Pinpoint the cell where the given text exists, returning its [X, Y] midpoint coordinate. 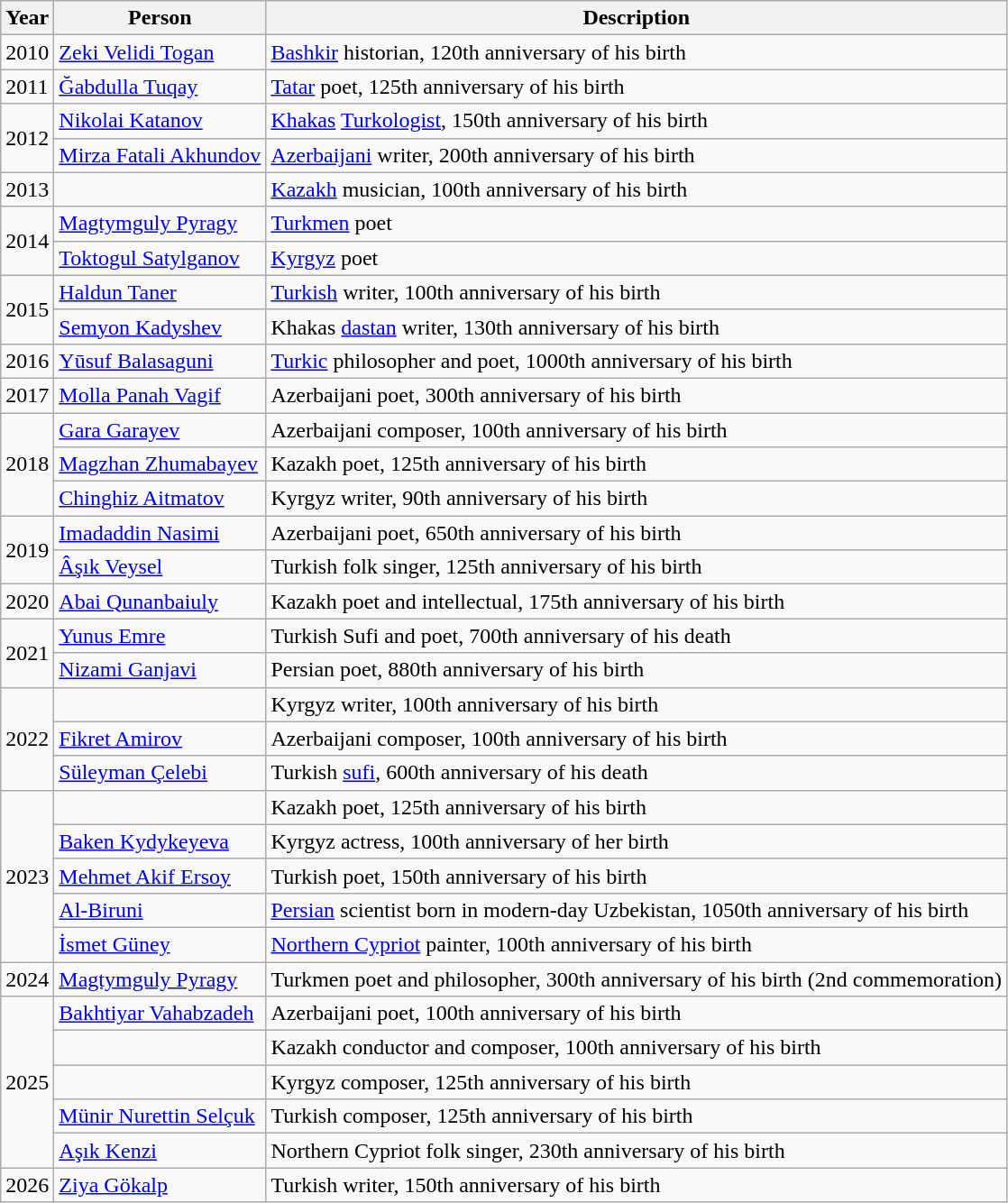
Kyrgyz poet [637, 258]
Azerbaijani poet, 650th anniversary of his birth [637, 533]
2018 [27, 464]
Fikret Amirov [160, 739]
Turkish composer, 125th anniversary of his birth [637, 1116]
2020 [27, 601]
Turkish folk singer, 125th anniversary of his birth [637, 567]
Bashkir historian, 120th anniversary of his birth [637, 52]
Kazakh musician, 100th anniversary of his birth [637, 189]
Ziya Gökalp [160, 1185]
Description [637, 18]
Abai Qunanbaiuly [160, 601]
Turkmen poet [637, 224]
Gara Garayev [160, 430]
2021 [27, 653]
Northern Cypriot folk singer, 230th anniversary of his birth [637, 1151]
Person [160, 18]
2013 [27, 189]
Nizami Ganjavi [160, 670]
2016 [27, 361]
Baken Kydykeyeva [160, 841]
2024 [27, 978]
Persian scientist born in modern-day Uzbekistan, 1050th anniversary of his birth [637, 910]
2025 [27, 1082]
Münir Nurettin Selçuk [160, 1116]
Zeki Velidi Togan [160, 52]
2019 [27, 550]
Ğabdulla Tuqay [160, 87]
Azerbaijani poet, 100th anniversary of his birth [637, 1014]
2014 [27, 241]
Kyrgyz composer, 125th anniversary of his birth [637, 1082]
2012 [27, 138]
2015 [27, 309]
Turkish writer, 150th anniversary of his birth [637, 1185]
Kazakh poet and intellectual, 175th anniversary of his birth [637, 601]
Turkic philosopher and poet, 1000th anniversary of his birth [637, 361]
Khakas Turkologist, 150th anniversary of his birth [637, 121]
Imadaddin Nasimi [160, 533]
2011 [27, 87]
Kyrgyz actress, 100th anniversary of her birth [637, 841]
Âşık Veysel [160, 567]
Bakhtiyar Vahabzadeh [160, 1014]
Semyon Kadyshev [160, 326]
2017 [27, 395]
2026 [27, 1185]
Yunus Emre [160, 636]
Kazakh conductor and composer, 100th anniversary of his birth [637, 1048]
Molla Panah Vagif [160, 395]
Turkish writer, 100th anniversary of his birth [637, 292]
2023 [27, 876]
Haldun Taner [160, 292]
Süleyman Çelebi [160, 773]
Persian poet, 880th anniversary of his birth [637, 670]
Nikolai Katanov [160, 121]
Azerbaijani poet, 300th anniversary of his birth [637, 395]
Kyrgyz writer, 100th anniversary of his birth [637, 704]
Turkish Sufi and poet, 700th anniversary of his death [637, 636]
İsmet Güney [160, 944]
Aşık Kenzi [160, 1151]
Yūsuf Balasaguni [160, 361]
Tatar poet, 125th anniversary of his birth [637, 87]
Kyrgyz writer, 90th anniversary of his birth [637, 499]
Mehmet Akif Ersoy [160, 876]
Turkish sufi, 600th anniversary of his death [637, 773]
2022 [27, 739]
Toktogul Satylganov [160, 258]
2010 [27, 52]
Chinghiz Aitmatov [160, 499]
Turkish poet, 150th anniversary of his birth [637, 876]
Magzhan Zhumabayev [160, 464]
Turkmen poet and philosopher, 300th anniversary of his birth (2nd commemoration) [637, 978]
Year [27, 18]
Khakas dastan writer, 130th anniversary of his birth [637, 326]
Mirza Fatali Akhundov [160, 155]
Al-Biruni [160, 910]
Northern Cypriot painter, 100th anniversary of his birth [637, 944]
Azerbaijani writer, 200th anniversary of his birth [637, 155]
